Capture the cell that displays the provided text and extract its [x, y] central coordinate. 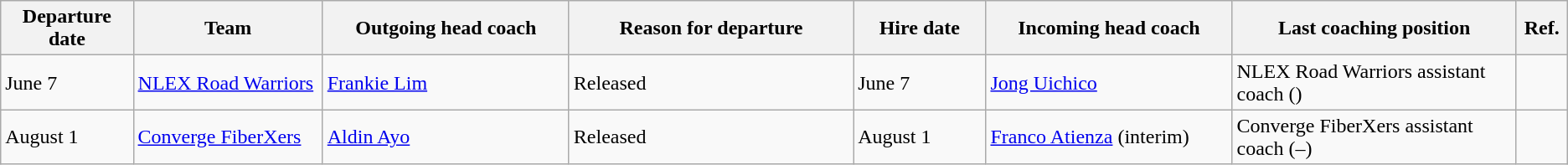
Incoming head coach [1109, 28]
Outgoing head coach [446, 28]
Reason for departure [710, 28]
Ref. [1541, 28]
Aldin Ayo [446, 137]
Converge FiberXers [228, 137]
Team [228, 28]
Jong Uichico [1109, 82]
Franco Atienza (interim) [1109, 137]
Hire date [920, 28]
NLEX Road Warriors [228, 82]
Departure date [67, 28]
Last coaching position [1374, 28]
Converge FiberXers assistant coach (–) [1374, 137]
Frankie Lim [446, 82]
NLEX Road Warriors assistant coach () [1374, 82]
